Extract the [X, Y] coordinate from the center of the cell holding the provided text.  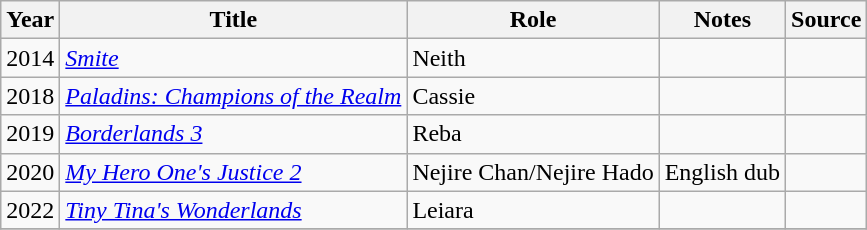
My Hero One's Justice 2 [234, 172]
Paladins: Champions of the Realm [234, 96]
2019 [30, 134]
Neith [533, 58]
2018 [30, 96]
2014 [30, 58]
Year [30, 20]
English dub [722, 172]
Nejire Chan/Nejire Hado [533, 172]
Cassie [533, 96]
Title [234, 20]
Role [533, 20]
Leiara [533, 210]
Notes [722, 20]
Smite [234, 58]
Reba [533, 134]
Tiny Tina's Wonderlands [234, 210]
Source [826, 20]
Borderlands 3 [234, 134]
2022 [30, 210]
2020 [30, 172]
